Provide the (x, y) coordinate of the cell's center where the given text is located.  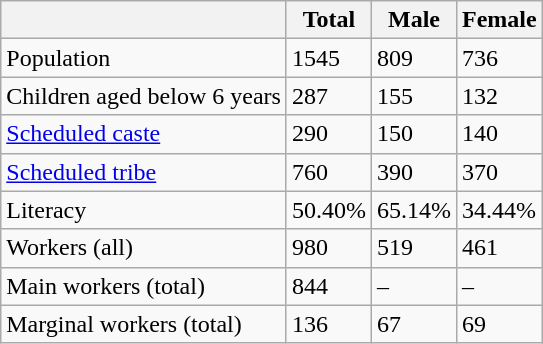
150 (414, 134)
132 (500, 96)
390 (414, 172)
140 (500, 134)
Scheduled caste (144, 134)
69 (500, 324)
50.40% (328, 210)
Workers (all) (144, 248)
155 (414, 96)
809 (414, 58)
Population (144, 58)
370 (500, 172)
65.14% (414, 210)
844 (328, 286)
136 (328, 324)
760 (328, 172)
Scheduled tribe (144, 172)
980 (328, 248)
461 (500, 248)
Male (414, 20)
736 (500, 58)
67 (414, 324)
Literacy (144, 210)
Main workers (total) (144, 286)
Children aged below 6 years (144, 96)
1545 (328, 58)
290 (328, 134)
519 (414, 248)
287 (328, 96)
Female (500, 20)
Marginal workers (total) (144, 324)
Total (328, 20)
34.44% (500, 210)
